Detect which cell encompasses the target text, then output its (x, y) center coordinate. 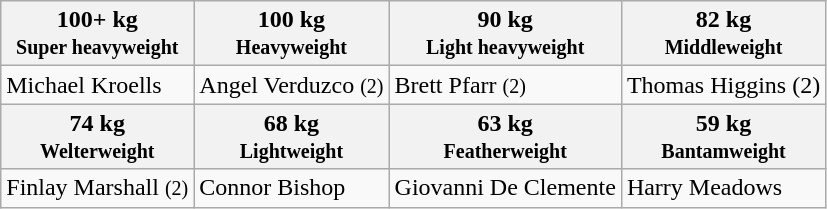
Brett Pfarr (2) (505, 85)
Thomas Higgins (2) (723, 85)
Finlay Marshall (2) (98, 188)
63 kgFeatherweight (505, 136)
59 kgBantamweight (723, 136)
82 kgMiddleweight (723, 34)
Harry Meadows (723, 188)
90 kgLight heavyweight (505, 34)
Giovanni De Clemente (505, 188)
100+ kgSuper heavyweight (98, 34)
100 kgHeavyweight (292, 34)
Angel Verduzco (2) (292, 85)
Connor Bishop (292, 188)
68 kgLightweight (292, 136)
74 kgWelterweight (98, 136)
Michael Kroells (98, 85)
